Search for the cell housing the specified text and yield its (x, y) center coordinate. 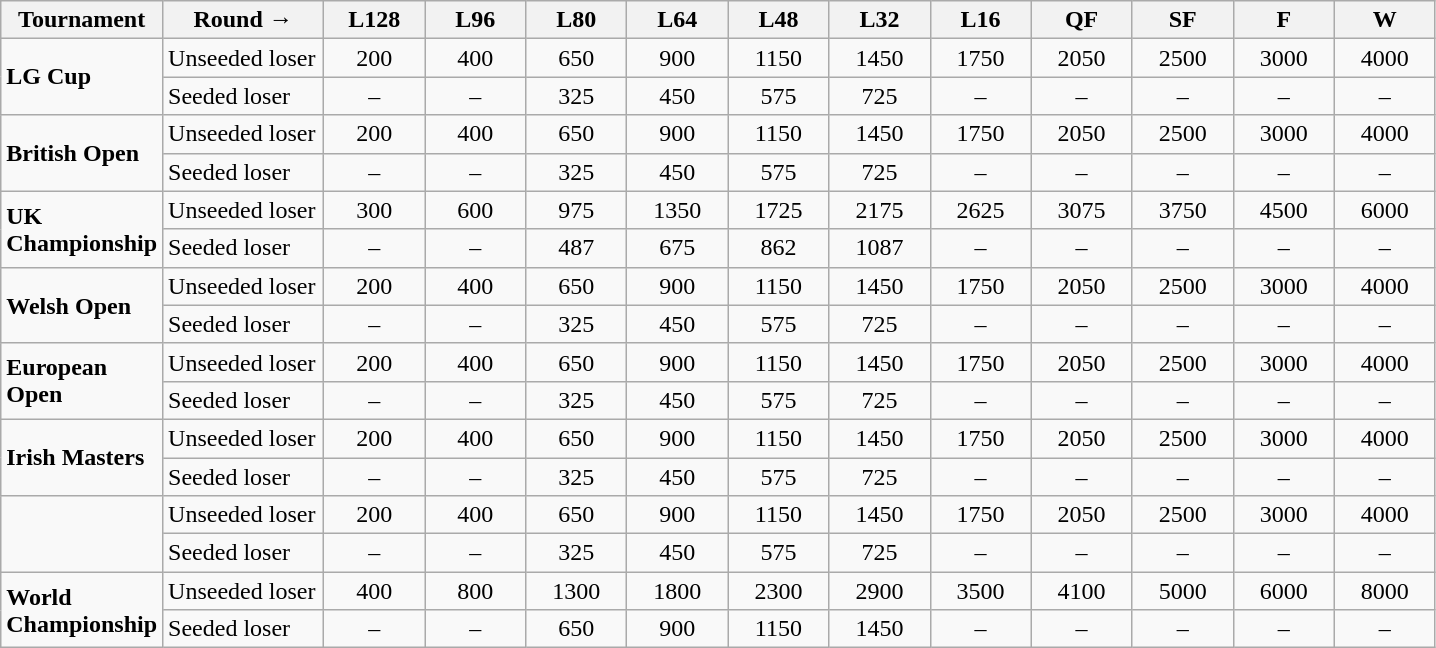
1300 (576, 591)
1350 (678, 210)
300 (374, 210)
L96 (476, 20)
1087 (880, 248)
L48 (778, 20)
LG Cup (82, 77)
World Championship (82, 610)
UK Championship (82, 229)
L16 (980, 20)
2300 (778, 591)
4500 (1284, 210)
975 (576, 210)
2175 (880, 210)
1725 (778, 210)
862 (778, 248)
600 (476, 210)
800 (476, 591)
F (1284, 20)
2900 (880, 591)
1800 (678, 591)
European Open (82, 381)
3500 (980, 591)
8000 (1384, 591)
3750 (1182, 210)
5000 (1182, 591)
3075 (1082, 210)
Welsh Open (82, 305)
Tournament (82, 20)
Irish Masters (82, 457)
L64 (678, 20)
L32 (880, 20)
SF (1182, 20)
2625 (980, 210)
L128 (374, 20)
675 (678, 248)
British Open (82, 153)
4100 (1082, 591)
487 (576, 248)
Round → (244, 20)
QF (1082, 20)
W (1384, 20)
L80 (576, 20)
